Return (X, Y) of the center of cell containing provided text 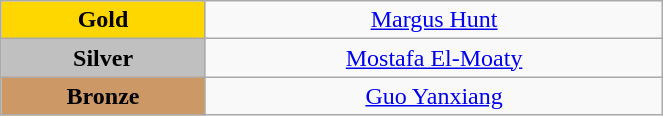
Guo Yanxiang (434, 96)
Bronze (104, 96)
Margus Hunt (434, 20)
Gold (104, 20)
Mostafa El-Moaty (434, 58)
Silver (104, 58)
